Detect which cell encompasses the target text, then output its [X, Y] center coordinate. 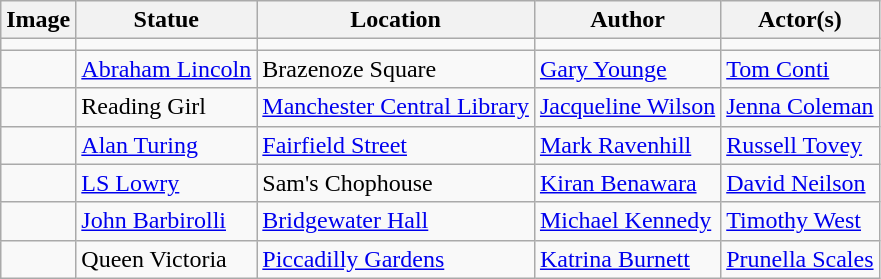
Michael Kennedy [627, 221]
Piccadilly Gardens [396, 259]
Kiran Benawara [627, 183]
Prunella Scales [800, 259]
Brazenoze Square [396, 69]
Bridgewater Hall [396, 221]
Gary Younge [627, 69]
Manchester Central Library [396, 107]
Jacqueline Wilson [627, 107]
Alan Turing [166, 145]
Abraham Lincoln [166, 69]
Statue [166, 20]
Image [38, 20]
Jenna Coleman [800, 107]
Reading Girl [166, 107]
Mark Ravenhill [627, 145]
Tom Conti [800, 69]
Location [396, 20]
David Neilson [800, 183]
John Barbirolli [166, 221]
Queen Victoria [166, 259]
LS Lowry [166, 183]
Author [627, 20]
Sam's Chophouse [396, 183]
Russell Tovey [800, 145]
Fairfield Street [396, 145]
Timothy West [800, 221]
Actor(s) [800, 20]
Katrina Burnett [627, 259]
